Detect which cell encompasses the target text, then output its [X, Y] center coordinate. 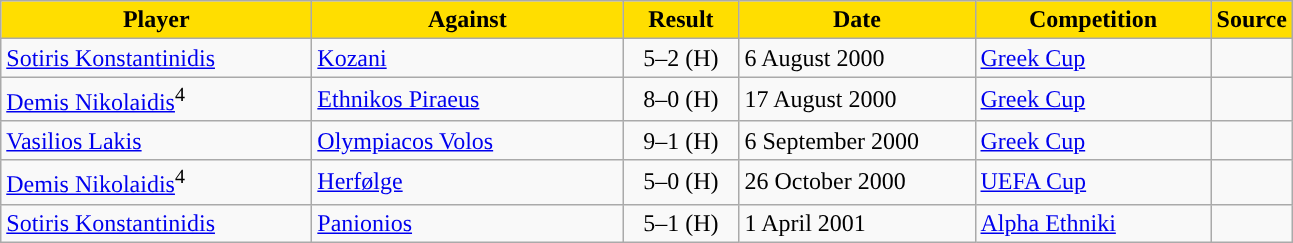
UEFA Cup [1093, 182]
Vasilios Lakis [156, 140]
Player [156, 20]
17 August 2000 [857, 100]
Alpha Ethniki [1093, 223]
5–0 (H) [681, 182]
5–1 (H) [681, 223]
9–1 (H) [681, 140]
6 September 2000 [857, 140]
Result [681, 20]
Source [1252, 20]
Against [468, 20]
Competition [1093, 20]
26 October 2000 [857, 182]
6 August 2000 [857, 58]
Ethnikos Piraeus [468, 100]
Panionios [468, 223]
Herfølge [468, 182]
1 April 2001 [857, 223]
8–0 (H) [681, 100]
5–2 (H) [681, 58]
Olympiacos Volos [468, 140]
Date [857, 20]
Kozani [468, 58]
